From the cell containing the given text, extract its center point as [X, Y] coordinate. 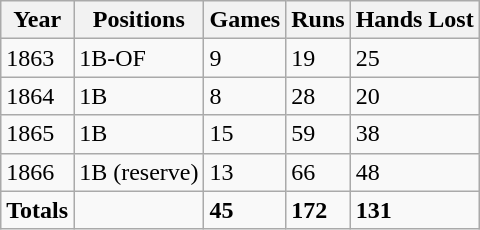
38 [414, 134]
Games [245, 20]
1B (reserve) [139, 172]
1864 [38, 96]
66 [318, 172]
Runs [318, 20]
28 [318, 96]
25 [414, 58]
1B-OF [139, 58]
19 [318, 58]
1866 [38, 172]
15 [245, 134]
1865 [38, 134]
Year [38, 20]
172 [318, 210]
20 [414, 96]
59 [318, 134]
131 [414, 210]
Positions [139, 20]
13 [245, 172]
48 [414, 172]
1863 [38, 58]
Hands Lost [414, 20]
45 [245, 210]
8 [245, 96]
Totals [38, 210]
9 [245, 58]
